Output the (X, Y) coordinate of the center of the cell containing the given text.  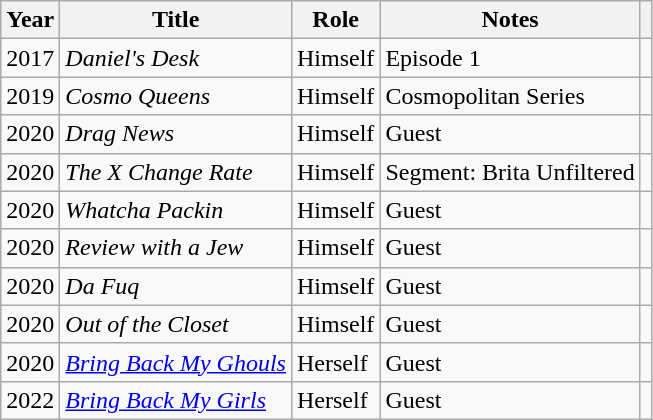
Drag News (176, 134)
Review with a Jew (176, 248)
Bring Back My Girls (176, 400)
Cosmo Queens (176, 96)
Cosmopolitan Series (510, 96)
The X Change Rate (176, 172)
Year (30, 20)
Notes (510, 20)
Segment: Brita Unfiltered (510, 172)
Whatcha Packin (176, 210)
2019 (30, 96)
2022 (30, 400)
Episode 1 (510, 58)
Daniel's Desk (176, 58)
Out of the Closet (176, 324)
Da Fuq (176, 286)
Role (335, 20)
Bring Back My Ghouls (176, 362)
2017 (30, 58)
Title (176, 20)
